Scan for the cell matching the given text and deliver its (x, y) coordinate at center. 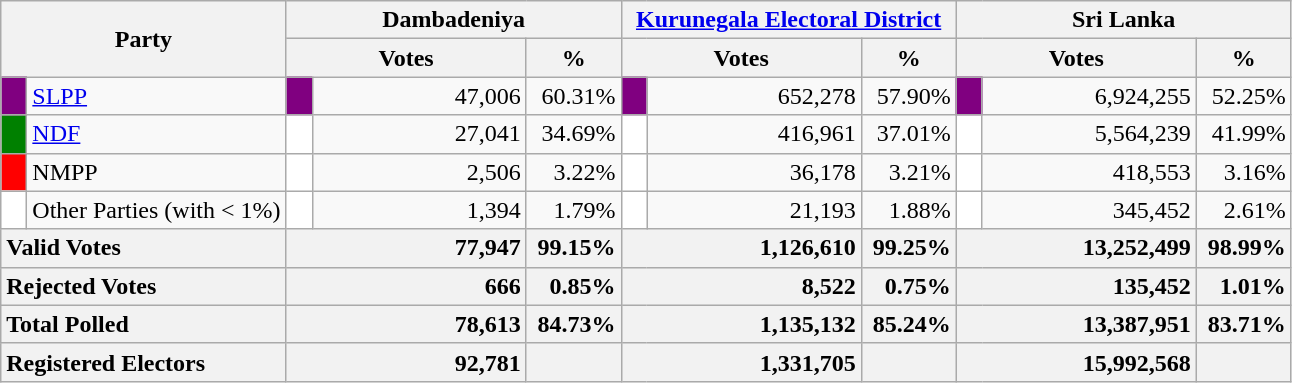
3.22% (574, 172)
2,506 (419, 172)
60.31% (574, 96)
1,331,705 (741, 362)
NDF (156, 134)
2.61% (1244, 210)
1,126,610 (741, 248)
NMPP (156, 172)
57.90% (908, 96)
SLPP (156, 96)
1,135,132 (741, 324)
41.99% (1244, 134)
99.25% (908, 248)
6,924,255 (1089, 96)
Rejected Votes (144, 286)
47,006 (419, 96)
5,564,239 (1089, 134)
3.21% (908, 172)
135,452 (1076, 286)
21,193 (754, 210)
92,781 (406, 362)
416,961 (754, 134)
1.88% (908, 210)
83.71% (1244, 324)
1.79% (574, 210)
34.69% (574, 134)
78,613 (406, 324)
1,394 (419, 210)
27,041 (419, 134)
418,553 (1089, 172)
0.75% (908, 286)
98.99% (1244, 248)
13,387,951 (1076, 324)
345,452 (1089, 210)
652,278 (754, 96)
Dambadeniya (454, 20)
36,178 (754, 172)
1.01% (1244, 286)
Total Polled (144, 324)
99.15% (574, 248)
666 (406, 286)
Sri Lanka (1124, 20)
52.25% (1244, 96)
15,992,568 (1076, 362)
8,522 (741, 286)
Valid Votes (144, 248)
85.24% (908, 324)
84.73% (574, 324)
Party (144, 39)
3.16% (1244, 172)
13,252,499 (1076, 248)
37.01% (908, 134)
77,947 (406, 248)
Kurunegala Electoral District (788, 20)
Other Parties (with < 1%) (156, 210)
Registered Electors (144, 362)
0.85% (574, 286)
